Detect which cell encompasses the target text, then output its [X, Y] center coordinate. 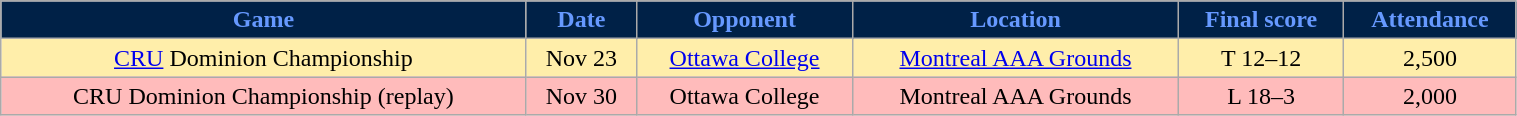
Final score [1260, 20]
Date [582, 20]
L 18–3 [1260, 96]
2,000 [1430, 96]
Game [264, 20]
2,500 [1430, 58]
Nov 23 [582, 58]
CRU Dominion Championship [264, 58]
Attendance [1430, 20]
T 12–12 [1260, 58]
Opponent [745, 20]
Location [1016, 20]
Nov 30 [582, 96]
CRU Dominion Championship (replay) [264, 96]
